Identify which cell holds the provided text, then report its (x, y) central coordinate. 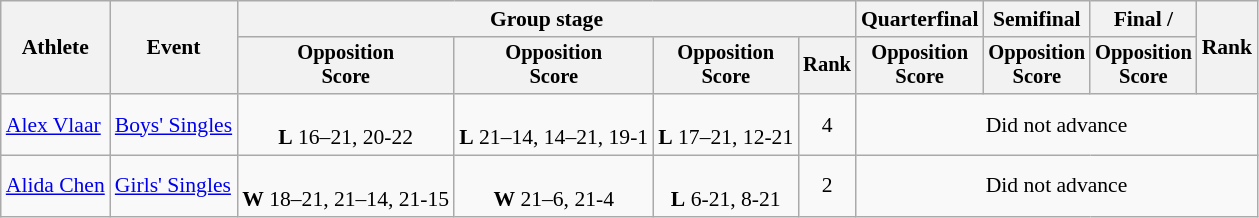
2 (827, 186)
W 18–21, 21–14, 21-15 (346, 186)
L 17–21, 12-21 (726, 124)
W 21–6, 21-4 (554, 186)
Event (174, 48)
Athlete (56, 48)
Group stage (546, 19)
Final / (1144, 19)
4 (827, 124)
Girls' Singles (174, 186)
Alida Chen (56, 186)
Quarterfinal (920, 19)
L 21–14, 14–21, 19-1 (554, 124)
Semifinal (1036, 19)
Alex Vlaar (56, 124)
Boys' Singles (174, 124)
L 16–21, 20-22 (346, 124)
L 6-21, 8-21 (726, 186)
